Determine the (x, y) coordinate at the center of the cell enclosing the given text.  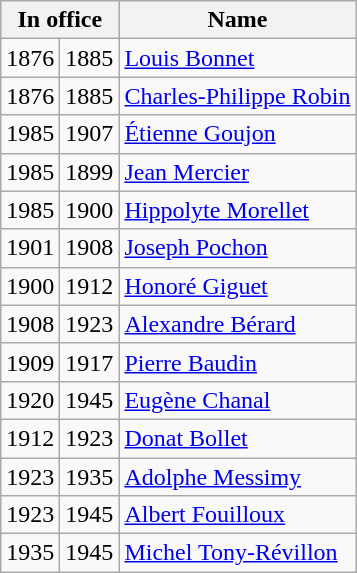
1907 (90, 134)
Alexandre Bérard (238, 324)
Donat Bollet (238, 438)
1920 (30, 400)
Michel Tony-Révillon (238, 553)
Louis Bonnet (238, 58)
Hippolyte Morellet (238, 210)
Pierre Baudin (238, 362)
Charles-Philippe Robin (238, 96)
1899 (90, 172)
Joseph Pochon (238, 248)
Étienne Goujon (238, 134)
Honoré Giguet (238, 286)
1917 (90, 362)
Name (238, 20)
Jean Mercier (238, 172)
In office (60, 20)
Albert Fouilloux (238, 515)
Eugène Chanal (238, 400)
1909 (30, 362)
1901 (30, 248)
Adolphe Messimy (238, 477)
